Identify which cell holds the provided text, then report its [x, y] central coordinate. 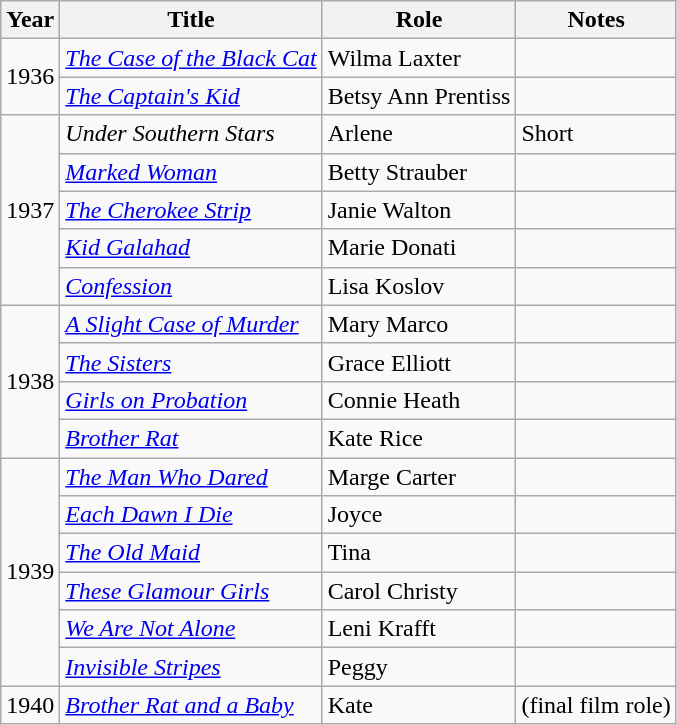
Peggy [419, 667]
1936 [30, 77]
Carol Christy [419, 591]
Kid Galahad [191, 248]
Kate [419, 705]
Tina [419, 553]
Arlene [419, 134]
Grace Elliott [419, 362]
We Are Not Alone [191, 629]
1937 [30, 210]
The Case of the Black Cat [191, 58]
Lisa Koslov [419, 286]
(final film role) [596, 705]
Girls on Probation [191, 400]
The Old Maid [191, 553]
Marge Carter [419, 477]
The Sisters [191, 362]
Brother Rat [191, 438]
Wilma Laxter [419, 58]
Connie Heath [419, 400]
Invisible Stripes [191, 667]
Year [30, 20]
Janie Walton [419, 210]
Betty Strauber [419, 172]
These Glamour Girls [191, 591]
1938 [30, 381]
Kate Rice [419, 438]
Betsy Ann Prentiss [419, 96]
The Captain's Kid [191, 96]
1940 [30, 705]
Title [191, 20]
Under Southern Stars [191, 134]
Mary Marco [419, 324]
Short [596, 134]
A Slight Case of Murder [191, 324]
Notes [596, 20]
1939 [30, 572]
Each Dawn I Die [191, 515]
Brother Rat and a Baby [191, 705]
Role [419, 20]
Confession [191, 286]
The Cherokee Strip [191, 210]
Leni Krafft [419, 629]
Joyce [419, 515]
Marie Donati [419, 248]
Marked Woman [191, 172]
The Man Who Dared [191, 477]
